Search for the cell housing the specified text and yield its [X, Y] center coordinate. 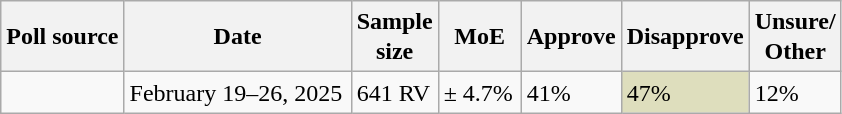
47% [685, 92]
February 19–26, 2025 [238, 92]
641 RV [394, 92]
Date [238, 36]
12% [795, 92]
Poll source [62, 36]
41% [571, 92]
Disapprove [685, 36]
Samplesize [394, 36]
Unsure/Other [795, 36]
MoE [480, 36]
Approve [571, 36]
± 4.7% [480, 92]
